Output the (x, y) coordinate of the center of the cell containing the given text.  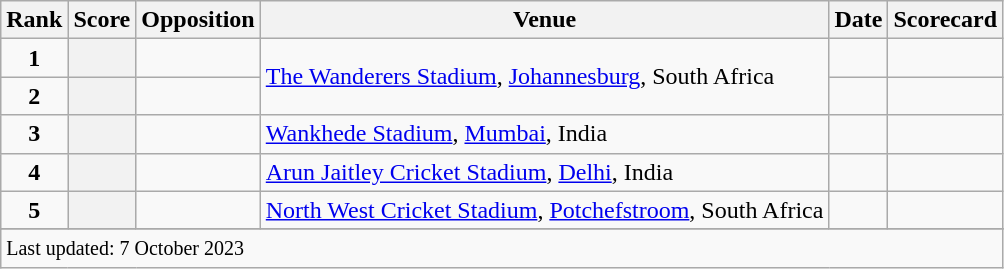
1 (34, 58)
Arun Jaitley Cricket Stadium, Delhi, India (544, 172)
Score (102, 20)
Wankhede Stadium, Mumbai, India (544, 134)
North West Cricket Stadium, Potchefstroom, South Africa (544, 210)
Scorecard (946, 20)
Date (858, 20)
5 (34, 210)
3 (34, 134)
Rank (34, 20)
4 (34, 172)
Last updated: 7 October 2023 (502, 248)
Opposition (198, 20)
The Wanderers Stadium, Johannesburg, South Africa (544, 77)
2 (34, 96)
Venue (544, 20)
